Find where the given text appears and provide that cell's center as (x, y) coordinate. 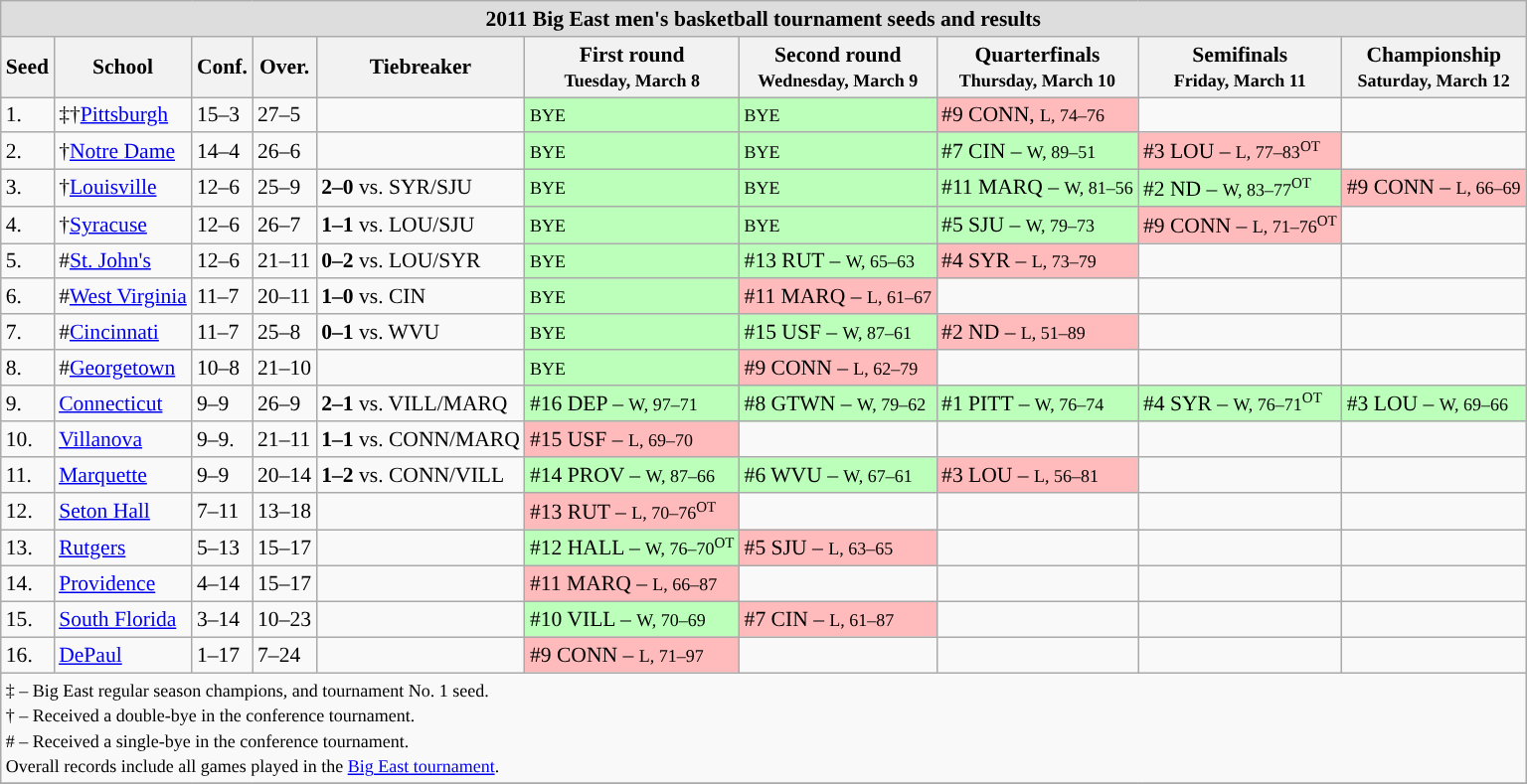
7–24 (284, 655)
#Georgetown (123, 368)
South Florida (123, 620)
#11 MARQ – W, 81–56 (1038, 189)
1–17 (223, 655)
#13 RUT – L, 70–76OT (632, 511)
#13 RUT – W, 65–63 (838, 261)
10–23 (284, 620)
#5 SJU – L, 63–65 (838, 549)
4. (28, 225)
1–2 vs. CONN/VILL (421, 475)
4–14 (223, 584)
#9 CONN – L, 71–97 (632, 655)
27–5 (284, 115)
First roundTuesday, March 8 (632, 68)
#4 SYR – W, 76–71OT (1241, 403)
#5 SJU – W, 79–73 (1038, 225)
#1 PITT – W, 76–74 (1038, 403)
#West Virginia (123, 297)
26–6 (284, 151)
#2 ND – L, 51–89 (1038, 332)
3–14 (223, 620)
ChampionshipSaturday, March 12 (1434, 68)
Over. (284, 68)
Connecticut (123, 403)
#9 CONN – L, 66–69 (1434, 189)
Rutgers (123, 549)
Conf. (223, 68)
2. (28, 151)
25–9 (284, 189)
#9 CONN – L, 71–76OT (1241, 225)
15–3 (223, 115)
1–0 vs. CIN (421, 297)
5. (28, 261)
#11 MARQ – L, 66–87 (632, 584)
‡†Pittsburgh (123, 115)
5–13 (223, 549)
26–9 (284, 403)
0–2 vs. LOU/SYR (421, 261)
#14 PROV – W, 87–66 (632, 475)
#12 HALL – W, 76–70OT (632, 549)
20–11 (284, 297)
QuarterfinalsThursday, March 10 (1038, 68)
9–9. (223, 440)
3. (28, 189)
2–1 vs. VILL/MARQ (421, 403)
7–11 (223, 511)
Tiebreaker (421, 68)
10–8 (223, 368)
#3 LOU – W, 69–66 (1434, 403)
#2 ND – W, 83–77OT (1241, 189)
20–14 (284, 475)
School (123, 68)
6. (28, 297)
21–10 (284, 368)
Seed (28, 68)
#7 CIN – L, 61–87 (838, 620)
1–1 vs. CONN/MARQ (421, 440)
#6 WVU – W, 67–61 (838, 475)
#9 CONN – L, 62–79 (838, 368)
10. (28, 440)
#9 CONN, L, 74–76 (1038, 115)
#St. John's (123, 261)
2011 Big East men's basketball tournament seeds and results (763, 19)
26–7 (284, 225)
14–4 (223, 151)
#8 GTWN – W, 79–62 (838, 403)
#Cincinnati (123, 332)
12. (28, 511)
13. (28, 549)
#3 LOU – L, 56–81 (1038, 475)
1. (28, 115)
8. (28, 368)
†Notre Dame (123, 151)
#11 MARQ – L, 61–67 (838, 297)
Marquette (123, 475)
11. (28, 475)
16. (28, 655)
#10 VILL – W, 70–69 (632, 620)
13–18 (284, 511)
#16 DEP – W, 97–71 (632, 403)
15. (28, 620)
#7 CIN – W, 89–51 (1038, 151)
†Syracuse (123, 225)
0–1 vs. WVU (421, 332)
#4 SYR – L, 73–79 (1038, 261)
14. (28, 584)
Villanova (123, 440)
Providence (123, 584)
Second roundWednesday, March 9 (838, 68)
7. (28, 332)
†Louisville (123, 189)
#15 USF – L, 69–70 (632, 440)
SemifinalsFriday, March 11 (1241, 68)
Seton Hall (123, 511)
DePaul (123, 655)
25–8 (284, 332)
#15 USF – W, 87–61 (838, 332)
2–0 vs. SYR/SJU (421, 189)
#3 LOU – L, 77–83OT (1241, 151)
1–1 vs. LOU/SJU (421, 225)
9. (28, 403)
